Scan for the cell matching the given text and deliver its [X, Y] coordinate at center. 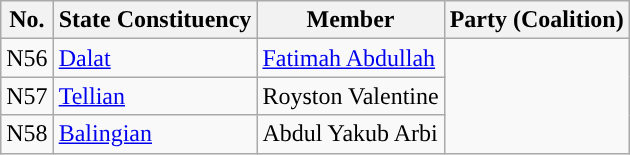
Member [350, 20]
N58 [27, 134]
Dalat [155, 58]
No. [27, 20]
Party (Coalition) [536, 20]
Fatimah Abdullah [350, 58]
Abdul Yakub Arbi [350, 134]
N57 [27, 96]
Balingian [155, 134]
State Constituency [155, 20]
N56 [27, 58]
Royston Valentine [350, 96]
Tellian [155, 96]
